For the text-containing cell, return its midpoint in (x, y) coordinate format. 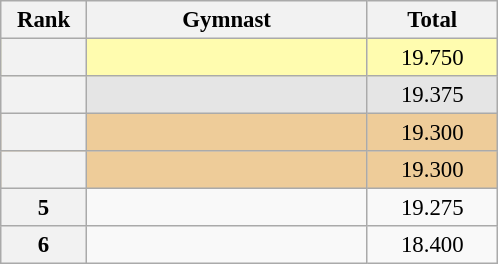
18.400 (432, 245)
19.275 (432, 208)
Gymnast (226, 20)
Rank (44, 20)
6 (44, 245)
5 (44, 208)
Total (432, 20)
19.375 (432, 95)
19.750 (432, 58)
